For the text-containing cell, return its midpoint in (x, y) coordinate format. 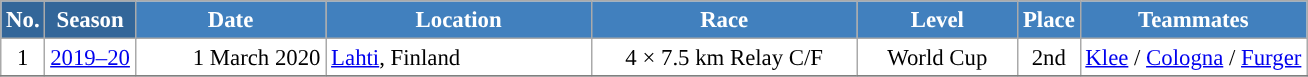
Lahti, Finland (459, 58)
4 × 7.5 km Relay C/F (724, 58)
2nd (1049, 58)
2019–20 (90, 58)
Place (1049, 20)
Level (938, 20)
World Cup (938, 58)
1 March 2020 (230, 58)
Season (90, 20)
Teammates (1194, 20)
Race (724, 20)
Location (459, 20)
No. (23, 20)
Klee / Cologna / Furger (1194, 58)
1 (23, 58)
Date (230, 20)
